Return [X, Y] of the center of cell containing provided text 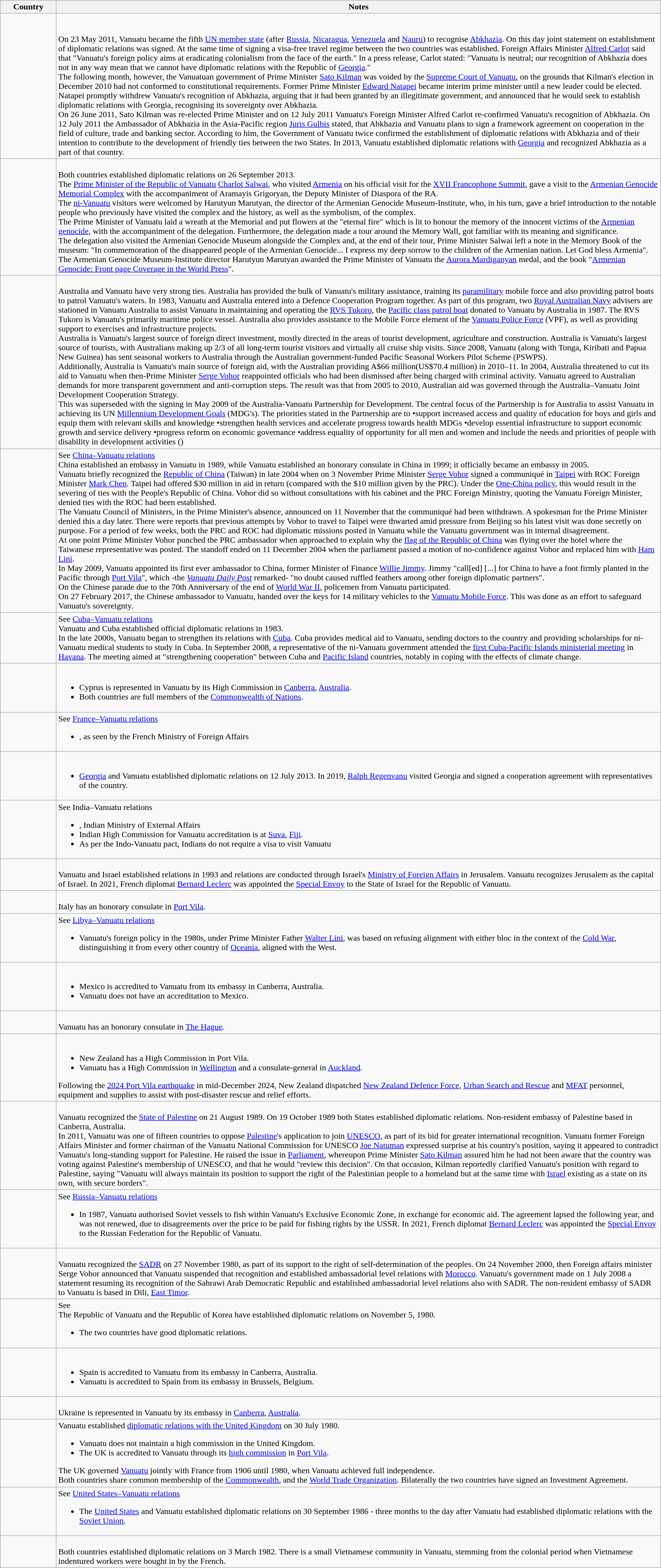
Cyprus is represented in Vanuatu by its High Commission in Canberra, Australia.Both countries are full members of the Commonwealth of Nations. [358, 688]
Ukraine is represented in Vanuatu by its embassy in Canberra, Australia. [358, 1408]
See France–Vanuatu relations , as seen by the French Ministry of Foreign Affairs [358, 732]
Vanuatu has an honorary consulate in The Hague. [358, 1023]
Mexico is accredited to Vanuatu from its embassy in Canberra, Australia.Vanuatu does not have an accreditation to Mexico. [358, 987]
Country [29, 7]
Spain is accredited to Vanuatu from its embassy in Canberra, Australia.Vanuatu is accredited to Spain from its embassy in Brussels, Belgium. [358, 1372]
Italy has an honorary consulate in Port Vila. [358, 902]
Notes [358, 7]
